Detect which cell encompasses the target text, then output its (x, y) center coordinate. 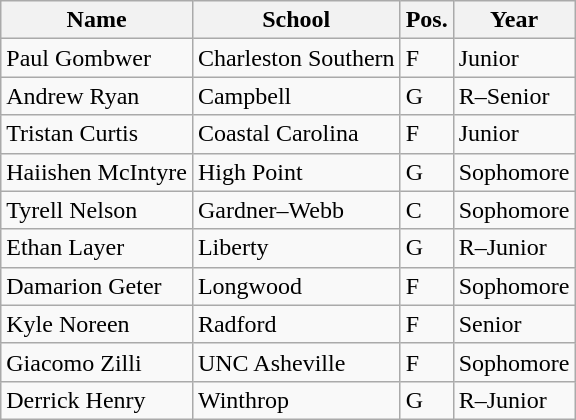
Haiishen McIntyre (97, 172)
Liberty (296, 248)
High Point (296, 172)
Damarion Geter (97, 286)
Tyrell Nelson (97, 210)
Longwood (296, 286)
Senior (514, 324)
Giacomo Zilli (97, 362)
C (426, 210)
Winthrop (296, 400)
Year (514, 20)
Derrick Henry (97, 400)
R–Senior (514, 96)
Paul Gombwer (97, 58)
Gardner–Webb (296, 210)
Tristan Curtis (97, 134)
Andrew Ryan (97, 96)
UNC Asheville (296, 362)
Charleston Southern (296, 58)
School (296, 20)
Campbell (296, 96)
Radford (296, 324)
Pos. (426, 20)
Kyle Noreen (97, 324)
Name (97, 20)
Coastal Carolina (296, 134)
Ethan Layer (97, 248)
